Pinpoint the cell where the given text exists, returning its (x, y) midpoint coordinate. 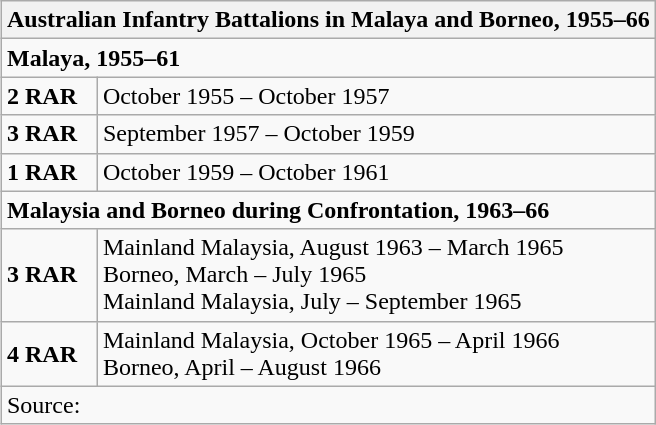
Mainland Malaysia, October 1965 – April 1966Borneo, April – August 1966 (376, 354)
2 RAR (49, 96)
Australian Infantry Battalions in Malaya and Borneo, 1955–66 (328, 20)
1 RAR (49, 172)
Malaysia and Borneo during Confrontation, 1963–66 (328, 210)
Mainland Malaysia, August 1963 – March 1965Borneo, March – July 1965Mainland Malaysia, July – September 1965 (376, 275)
Source: (328, 405)
4 RAR (49, 354)
October 1955 – October 1957 (376, 96)
October 1959 – October 1961 (376, 172)
Malaya, 1955–61 (328, 58)
September 1957 – October 1959 (376, 134)
